For the text-containing cell, return its midpoint in (X, Y) coordinate format. 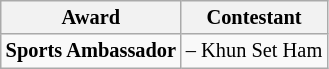
Sports Ambassador (91, 51)
– Khun Set Ham (254, 51)
Award (91, 17)
Contestant (254, 17)
